From the cell containing the given text, extract its center point as [x, y] coordinate. 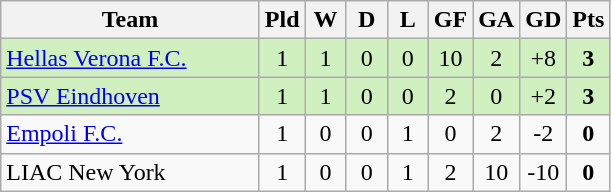
L [408, 20]
+8 [544, 58]
+2 [544, 96]
D [366, 20]
GD [544, 20]
GF [450, 20]
W [326, 20]
Empoli F.C. [130, 134]
-2 [544, 134]
Team [130, 20]
Pts [588, 20]
-10 [544, 172]
LIAC New York [130, 172]
Pld [282, 20]
PSV Eindhoven [130, 96]
Hellas Verona F.C. [130, 58]
GA [496, 20]
